Extract the [X, Y] coordinate from the center of the cell holding the provided text.  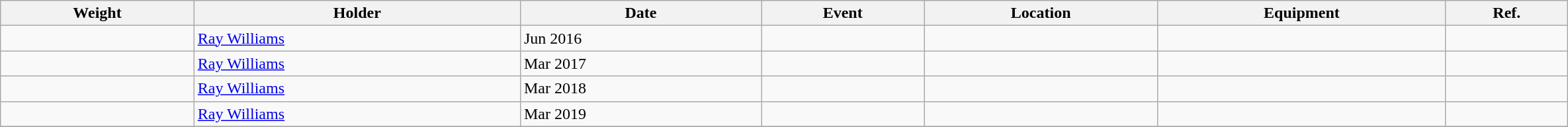
Mar 2019 [640, 114]
Mar 2017 [640, 63]
Holder [357, 13]
Mar 2018 [640, 89]
Date [640, 13]
Ref. [1506, 13]
Weight [97, 13]
Equipment [1301, 13]
Location [1041, 13]
Event [843, 13]
Jun 2016 [640, 38]
